Find where the given text appears and provide that cell's center as [X, Y] coordinate. 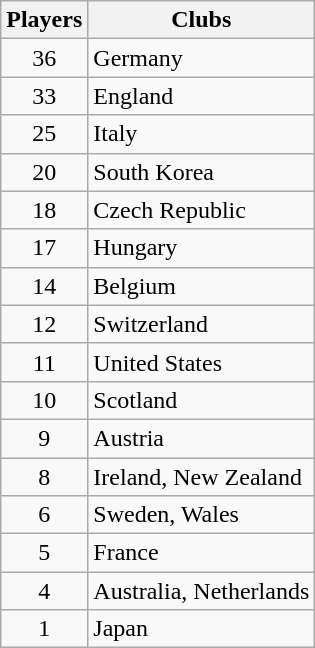
36 [44, 58]
Germany [202, 58]
Ireland, New Zealand [202, 477]
Scotland [202, 400]
Clubs [202, 20]
Italy [202, 134]
33 [44, 96]
Players [44, 20]
4 [44, 591]
18 [44, 210]
Australia, Netherlands [202, 591]
Japan [202, 629]
17 [44, 248]
9 [44, 438]
6 [44, 515]
Hungary [202, 248]
11 [44, 362]
25 [44, 134]
20 [44, 172]
8 [44, 477]
England [202, 96]
South Korea [202, 172]
14 [44, 286]
5 [44, 553]
France [202, 553]
Austria [202, 438]
1 [44, 629]
United States [202, 362]
Belgium [202, 286]
12 [44, 324]
Sweden, Wales [202, 515]
Switzerland [202, 324]
10 [44, 400]
Czech Republic [202, 210]
